Return [x, y] of the center of cell containing provided text 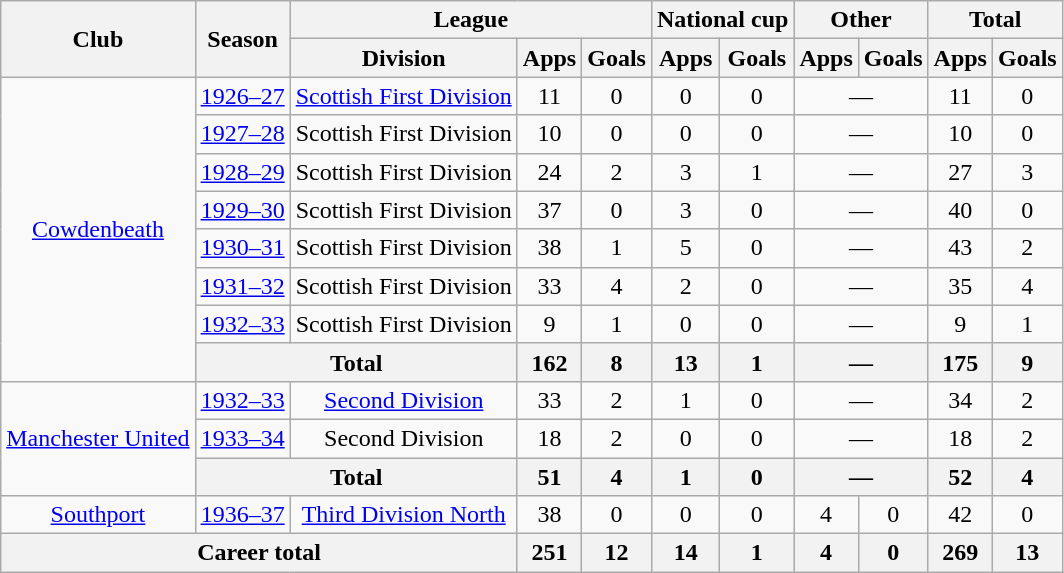
1928–29 [242, 172]
Career total [260, 553]
8 [617, 362]
12 [617, 553]
Division [404, 58]
37 [549, 210]
51 [549, 477]
Cowdenbeath [98, 229]
14 [685, 553]
Season [242, 39]
League [470, 20]
Club [98, 39]
52 [960, 477]
Manchester United [98, 438]
1930–31 [242, 248]
5 [685, 248]
35 [960, 286]
34 [960, 400]
1926–27 [242, 96]
251 [549, 553]
1927–28 [242, 134]
24 [549, 172]
43 [960, 248]
Other [861, 20]
National cup [722, 20]
40 [960, 210]
1933–34 [242, 438]
269 [960, 553]
1931–32 [242, 286]
1929–30 [242, 210]
175 [960, 362]
Southport [98, 515]
Third Division North [404, 515]
162 [549, 362]
27 [960, 172]
1936–37 [242, 515]
42 [960, 515]
